Capture the cell that displays the provided text and extract its [X, Y] central coordinate. 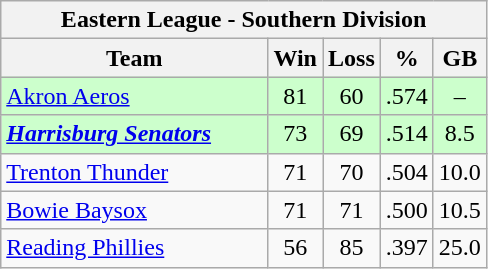
Akron Aeros [134, 96]
25.0 [460, 248]
10.5 [460, 210]
% [406, 58]
Harrisburg Senators [134, 134]
Reading Phillies [134, 248]
85 [351, 248]
.500 [406, 210]
Team [134, 58]
GB [460, 58]
Win [296, 58]
69 [351, 134]
70 [351, 172]
.397 [406, 248]
.514 [406, 134]
81 [296, 96]
10.0 [460, 172]
– [460, 96]
Loss [351, 58]
.574 [406, 96]
Trenton Thunder [134, 172]
Eastern League - Southern Division [244, 20]
.504 [406, 172]
Bowie Baysox [134, 210]
60 [351, 96]
73 [296, 134]
8.5 [460, 134]
56 [296, 248]
